Determine the (X, Y) coordinate at the center of the cell enclosing the given text.  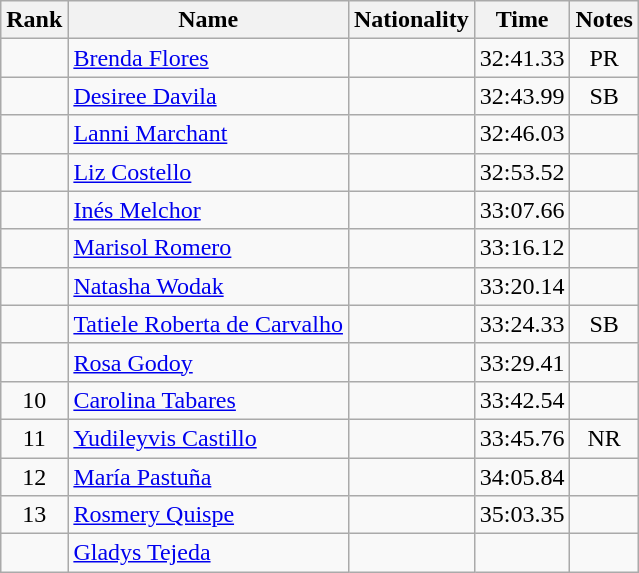
Tatiele Roberta de Carvalho (208, 324)
Liz Costello (208, 172)
Name (208, 20)
32:43.99 (522, 96)
Notes (604, 20)
35:03.35 (522, 515)
Inés Melchor (208, 210)
33:42.54 (522, 400)
33:16.12 (522, 248)
Time (522, 20)
Rosmery Quispe (208, 515)
33:20.14 (522, 286)
Gladys Tejeda (208, 553)
Rosa Godoy (208, 362)
11 (34, 438)
María Pastuña (208, 477)
33:07.66 (522, 210)
PR (604, 58)
33:24.33 (522, 324)
32:41.33 (522, 58)
13 (34, 515)
34:05.84 (522, 477)
Brenda Flores (208, 58)
10 (34, 400)
33:45.76 (522, 438)
Desiree Davila (208, 96)
Nationality (411, 20)
33:29.41 (522, 362)
NR (604, 438)
Carolina Tabares (208, 400)
Marisol Romero (208, 248)
32:53.52 (522, 172)
Lanni Marchant (208, 134)
Yudileyvis Castillo (208, 438)
Rank (34, 20)
12 (34, 477)
Natasha Wodak (208, 286)
32:46.03 (522, 134)
